For the text-containing cell, return its midpoint in (x, y) coordinate format. 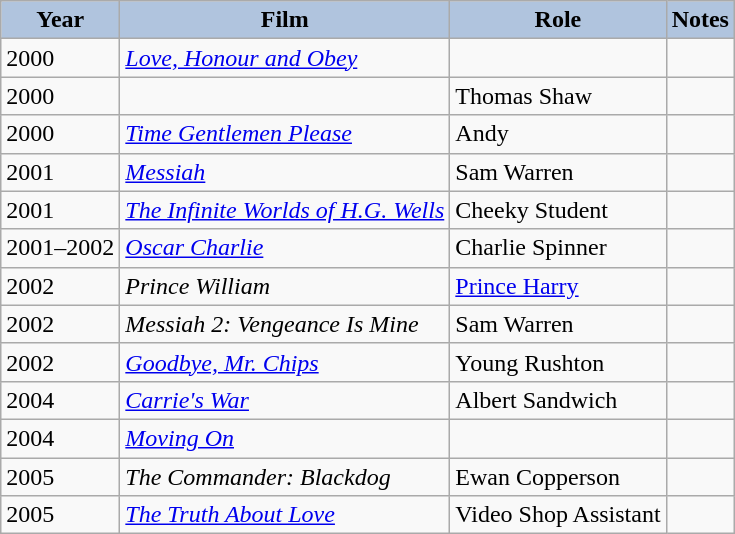
Prince Harry (558, 286)
Charlie Spinner (558, 248)
Cheeky Student (558, 210)
2001–2002 (60, 248)
Video Shop Assistant (558, 515)
Year (60, 20)
Prince William (285, 286)
Notes (700, 20)
Time Gentlemen Please (285, 134)
Role (558, 20)
Messiah (285, 172)
Andy (558, 134)
Carrie's War (285, 400)
Albert Sandwich (558, 400)
Goodbye, Mr. Chips (285, 362)
Moving On (285, 438)
Oscar Charlie (285, 248)
The Infinite Worlds of H.G. Wells (285, 210)
Young Rushton (558, 362)
Thomas Shaw (558, 96)
The Truth About Love (285, 515)
The Commander: Blackdog (285, 477)
Love, Honour and Obey (285, 58)
Film (285, 20)
Messiah 2: Vengeance Is Mine (285, 324)
Ewan Copperson (558, 477)
